Extract the (x, y) coordinate from the center of the cell holding the provided text.  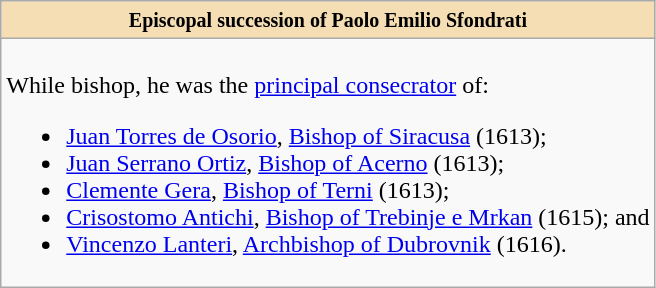
Episcopal succession of Paolo Emilio Sfondrati (328, 20)
